Locate the cell with the specified text and output its [x, y] center coordinate. 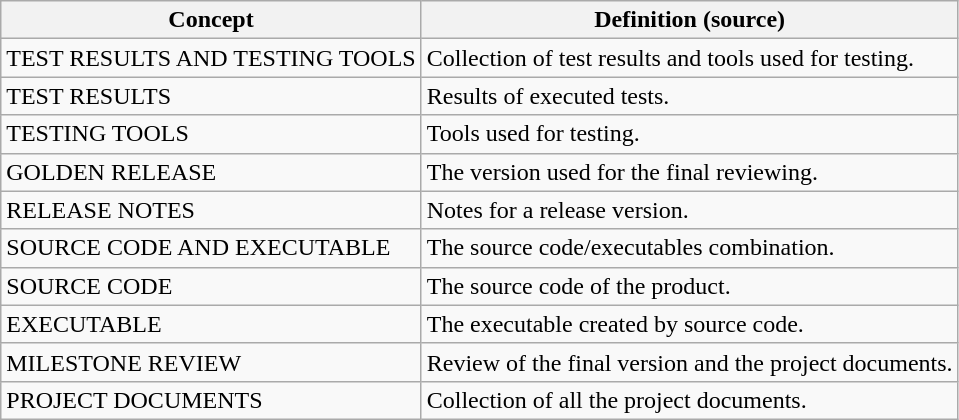
Results of executed tests. [690, 96]
SOURCE CODE [211, 286]
The version used for the final reviewing. [690, 172]
Definition (source) [690, 20]
Notes for a release version. [690, 210]
Concept [211, 20]
TEST RESULTS AND TESTING TOOLS [211, 58]
PROJECT DOCUMENTS [211, 400]
The source code/executables combination. [690, 248]
GOLDEN RELEASE [211, 172]
EXECUTABLE [211, 324]
TESTING TOOLS [211, 134]
The source code of the product. [690, 286]
MILESTONE REVIEW [211, 362]
Collection of test results and tools used for testing. [690, 58]
RELEASE NOTES [211, 210]
Review of the final version and the project documents. [690, 362]
TEST RESULTS [211, 96]
The executable created by source code. [690, 324]
SOURCE CODE AND EXECUTABLE [211, 248]
Collection of all the project documents. [690, 400]
Tools used for testing. [690, 134]
